From the cell containing the given text, extract its center point as (X, Y) coordinate. 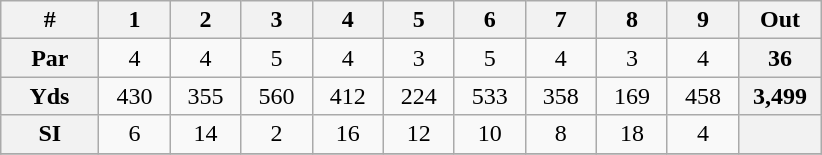
355 (206, 96)
Yds (50, 96)
430 (134, 96)
36 (780, 58)
412 (348, 96)
18 (632, 134)
12 (418, 134)
169 (632, 96)
224 (418, 96)
458 (702, 96)
3,499 (780, 96)
358 (560, 96)
Par (50, 58)
10 (490, 134)
16 (348, 134)
# (50, 20)
560 (276, 96)
SI (50, 134)
533 (490, 96)
14 (206, 134)
Out (780, 20)
9 (702, 20)
1 (134, 20)
7 (560, 20)
